Return (X, Y) of the center of cell containing provided text 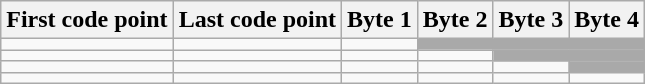
First code point (87, 20)
Byte 4 (607, 20)
Byte 3 (531, 20)
Byte 1 (380, 20)
Last code point (257, 20)
Byte 2 (455, 20)
